Pinpoint the cell where the given text exists, returning its (x, y) midpoint coordinate. 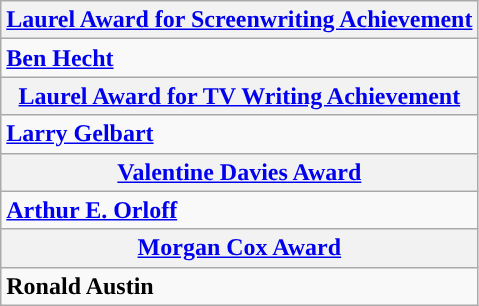
Ben Hecht (240, 58)
Valentine Davies Award (240, 172)
Morgan Cox Award (240, 248)
Larry Gelbart (240, 134)
Laurel Award for TV Writing Achievement (240, 96)
Laurel Award for Screenwriting Achievement (240, 20)
Ronald Austin (240, 286)
Arthur E. Orloff (240, 210)
